Return the [X, Y] coordinate for the center point of the cell that contains the specified text.  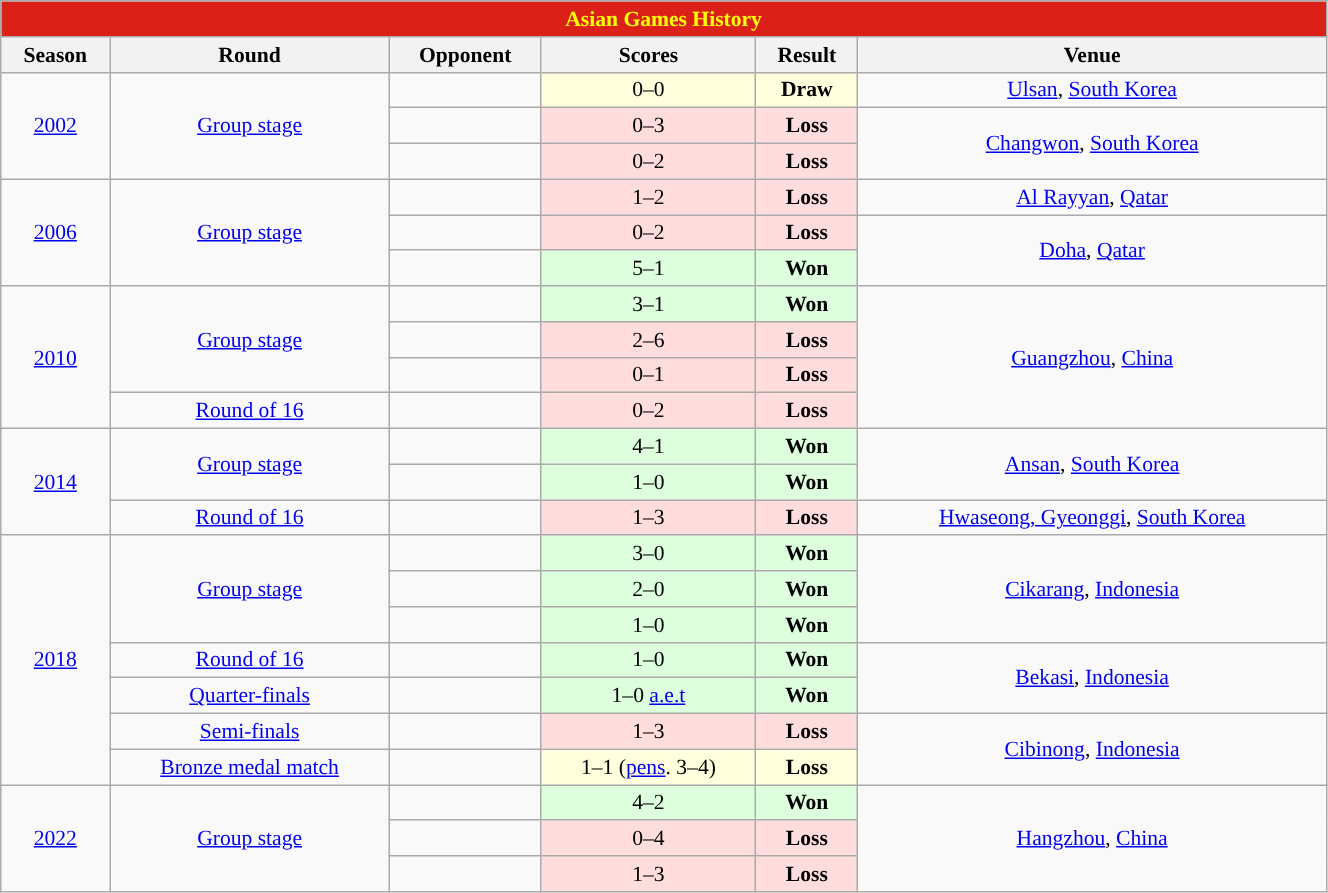
2010 [56, 357]
Season [56, 55]
Guangzhou, China [1092, 357]
2002 [56, 126]
Ansan, South Korea [1092, 464]
Hwaseong, Gyeonggi, South Korea [1092, 518]
Doha, Qatar [1092, 250]
1–0 a.e.t [648, 696]
2018 [56, 660]
3–0 [648, 554]
Scores [648, 55]
Venue [1092, 55]
1–2 [648, 197]
Result [807, 55]
Round [250, 55]
0–4 [648, 839]
Asian Games History [664, 19]
3–1 [648, 304]
Changwon, South Korea [1092, 144]
Ulsan, South Korea [1092, 90]
4–2 [648, 803]
0–3 [648, 126]
Cikarang, Indonesia [1092, 590]
Cibinong, Indonesia [1092, 750]
0–1 [648, 375]
1–1 (pens. 3–4) [648, 767]
5–1 [648, 269]
2022 [56, 838]
4–1 [648, 447]
0–0 [648, 90]
Semi-finals [250, 732]
2–0 [648, 589]
2–6 [648, 340]
2006 [56, 232]
Opponent [465, 55]
Bronze medal match [250, 767]
Hangzhou, China [1092, 838]
Quarter-finals [250, 696]
Draw [807, 90]
2014 [56, 482]
Bekasi, Indonesia [1092, 678]
Al Rayyan, Qatar [1092, 197]
